Capture the cell that displays the provided text and extract its [x, y] central coordinate. 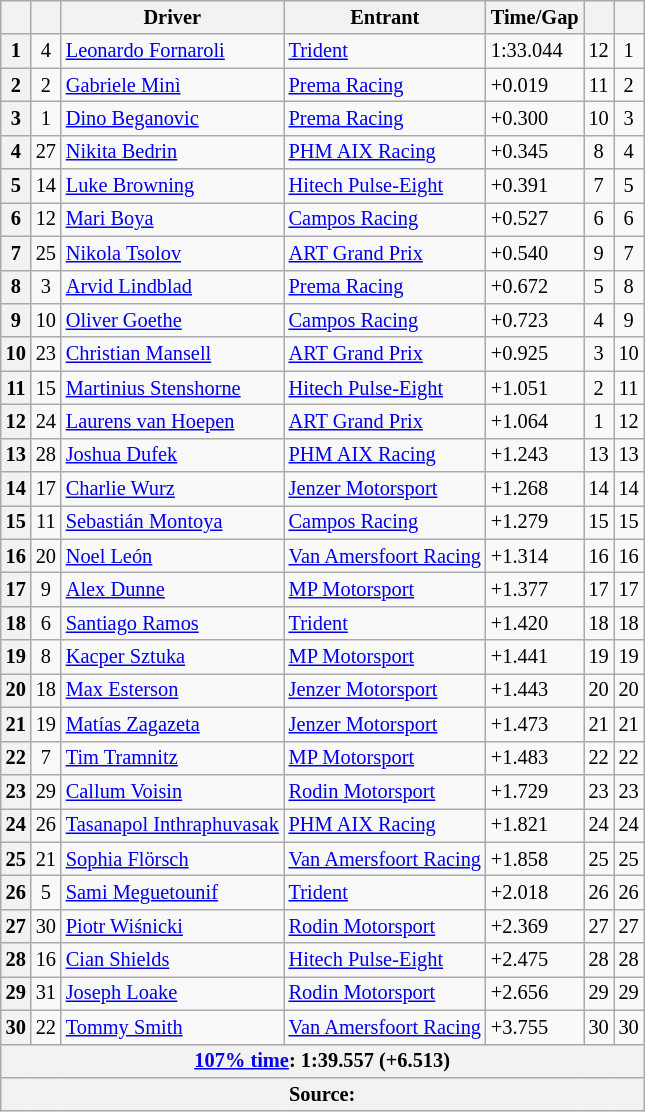
Source: [322, 1094]
+1.314 [535, 556]
+1.268 [535, 489]
+1.858 [535, 859]
Entrant [385, 17]
Laurens van Hoepen [172, 421]
Nikola Tsolov [172, 253]
+2.656 [535, 993]
+3.755 [535, 1027]
Sami Meguetounif [172, 892]
+1.420 [535, 623]
+0.672 [535, 287]
Joseph Loake [172, 993]
+0.391 [535, 186]
+0.527 [535, 219]
+1.377 [535, 589]
+1.051 [535, 388]
Noel León [172, 556]
+1.483 [535, 758]
+1.821 [535, 825]
Max Esterson [172, 690]
Tim Tramnitz [172, 758]
Callum Voisin [172, 791]
Arvid Lindblad [172, 287]
Alex Dunne [172, 589]
+1.279 [535, 522]
+0.540 [535, 253]
Cian Shields [172, 960]
+2.018 [535, 892]
+0.723 [535, 320]
Charlie Wurz [172, 489]
Piotr Wiśnicki [172, 926]
Matías Zagazeta [172, 724]
Tasanapol Inthraphuvasak [172, 825]
Nikita Bedrin [172, 152]
+0.925 [535, 354]
+0.019 [535, 85]
Christian Mansell [172, 354]
Santiago Ramos [172, 623]
Leonardo Fornaroli [172, 51]
Mari Boya [172, 219]
Oliver Goethe [172, 320]
Sophia Flörsch [172, 859]
Tommy Smith [172, 1027]
Dino Beganovic [172, 118]
31 [46, 993]
+1.243 [535, 455]
Kacper Sztuka [172, 657]
+1.441 [535, 657]
+0.345 [535, 152]
1:33.044 [535, 51]
Driver [172, 17]
Martinius Stenshorne [172, 388]
+1.729 [535, 791]
+2.369 [535, 926]
+1.473 [535, 724]
Sebastián Montoya [172, 522]
+1.064 [535, 421]
+2.475 [535, 960]
Joshua Dufek [172, 455]
Time/Gap [535, 17]
+1.443 [535, 690]
Luke Browning [172, 186]
+0.300 [535, 118]
107% time: 1:39.557 (+6.513) [322, 1061]
Gabriele Minì [172, 85]
